Return [X, Y] of the center of cell containing provided text 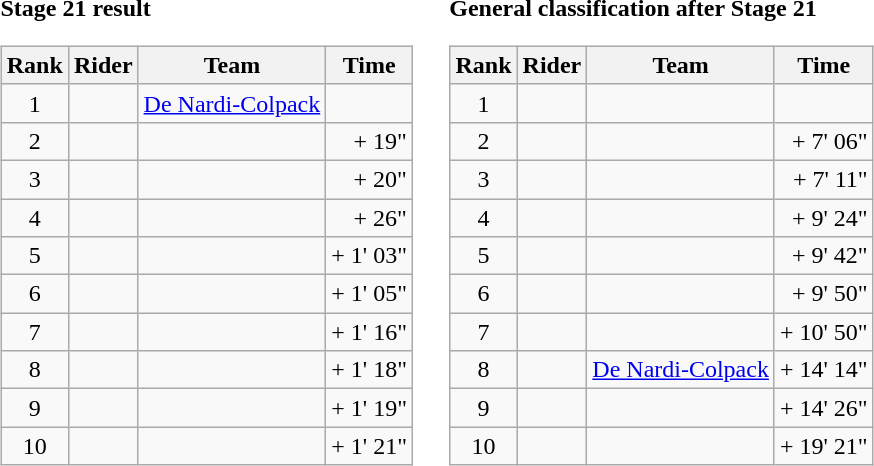
+ 20" [370, 179]
+ 1' 19" [370, 408]
+ 7' 11" [824, 179]
+ 14' 26" [824, 408]
+ 26" [370, 217]
+ 19" [370, 141]
+ 1' 21" [370, 446]
+ 14' 14" [824, 370]
+ 7' 06" [824, 141]
+ 1' 05" [370, 294]
+ 9' 50" [824, 294]
+ 19' 21" [824, 446]
+ 9' 24" [824, 217]
+ 1' 03" [370, 256]
+ 9' 42" [824, 256]
+ 10' 50" [824, 332]
+ 1' 16" [370, 332]
+ 1' 18" [370, 370]
